Determine the [X, Y] coordinate at the center of the cell enclosing the given text.  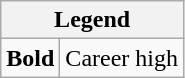
Legend [92, 20]
Bold [30, 58]
Career high [122, 58]
